Return the (x, y) coordinate for the center point of the cell that contains the specified text.  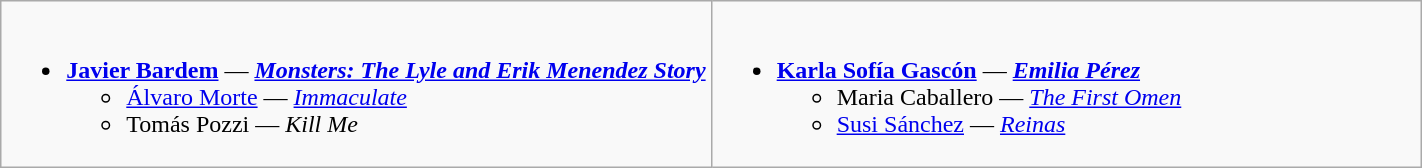
Karla Sofía Gascón — Emilia PérezMaria Caballero — The First OmenSusi Sánchez — Reinas (1066, 84)
Javier Bardem — Monsters: The Lyle and Erik Menendez StoryÁlvaro Morte — ImmaculateTomás Pozzi — Kill Me (356, 84)
